From the cell containing the given text, extract its center point as [x, y] coordinate. 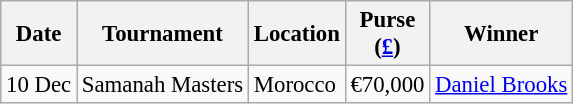
Morocco [296, 85]
Location [296, 34]
Tournament [162, 34]
Date [39, 34]
Samanah Masters [162, 85]
10 Dec [39, 85]
€70,000 [388, 85]
Daniel Brooks [502, 85]
Purse(£) [388, 34]
Winner [502, 34]
